Identify which cell holds the provided text, then report its (x, y) central coordinate. 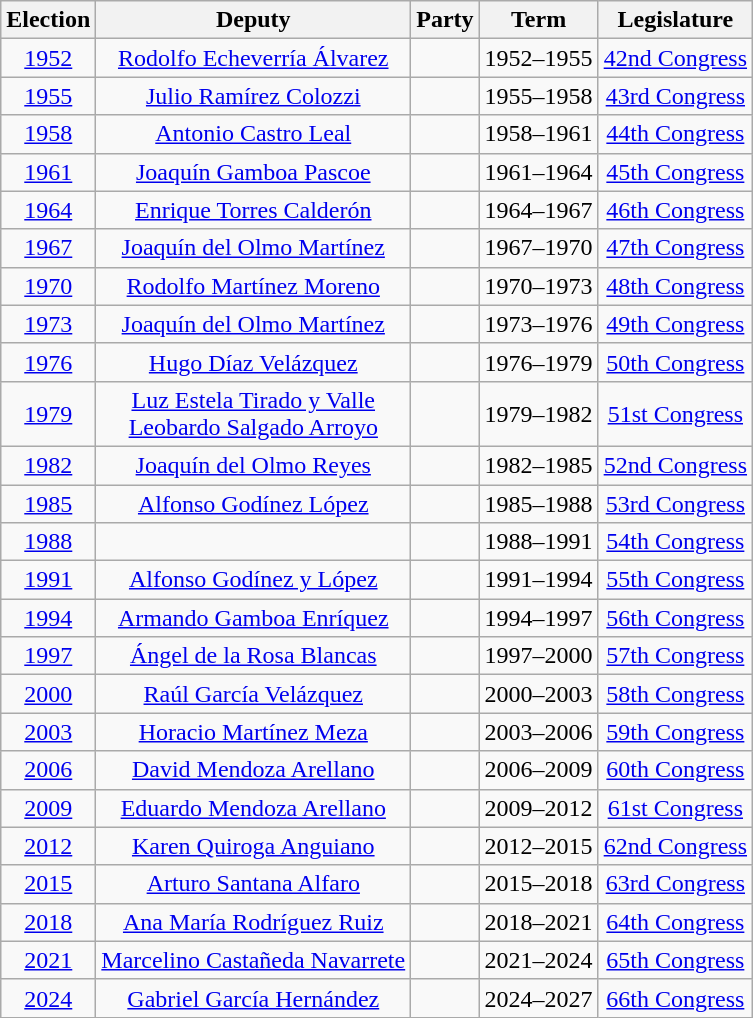
45th Congress (675, 172)
Joaquín del Olmo Reyes (254, 465)
1991 (48, 580)
48th Congress (675, 286)
1997 (48, 656)
1955–1958 (538, 96)
2024–2027 (538, 998)
57th Congress (675, 656)
Enrique Torres Calderón (254, 210)
2003–2006 (538, 732)
1967–1970 (538, 248)
Armando Gamboa Enríquez (254, 618)
1973 (48, 324)
Hugo Díaz Velázquez (254, 362)
1964–1967 (538, 210)
60th Congress (675, 770)
1979 (48, 414)
2006 (48, 770)
Rodolfo Echeverría Álvarez (254, 58)
43rd Congress (675, 96)
42nd Congress (675, 58)
Ana María Rodríguez Ruiz (254, 922)
2009–2012 (538, 808)
1991–1994 (538, 580)
1982 (48, 465)
Joaquín Gamboa Pascoe (254, 172)
Alfonso Godínez López (254, 503)
62nd Congress (675, 846)
54th Congress (675, 542)
Legislature (675, 20)
1976 (48, 362)
1988 (48, 542)
1979–1982 (538, 414)
Raúl García Velázquez (254, 694)
Horacio Martínez Meza (254, 732)
2006–2009 (538, 770)
1967 (48, 248)
1961–1964 (538, 172)
1997–2000 (538, 656)
1970 (48, 286)
Gabriel García Hernández (254, 998)
1958 (48, 134)
Ángel de la Rosa Blancas (254, 656)
Election (48, 20)
1958–1961 (538, 134)
1994 (48, 618)
1988–1991 (538, 542)
Antonio Castro Leal (254, 134)
55th Congress (675, 580)
Party (445, 20)
2021–2024 (538, 960)
2018–2021 (538, 922)
2021 (48, 960)
2003 (48, 732)
1952 (48, 58)
David Mendoza Arellano (254, 770)
59th Congress (675, 732)
Marcelino Castañeda Navarrete (254, 960)
52nd Congress (675, 465)
2012 (48, 846)
63rd Congress (675, 884)
Karen Quiroga Anguiano (254, 846)
2018 (48, 922)
1985 (48, 503)
2024 (48, 998)
1970–1973 (538, 286)
50th Congress (675, 362)
Term (538, 20)
1976–1979 (538, 362)
64th Congress (675, 922)
1994–1997 (538, 618)
49th Congress (675, 324)
Alfonso Godínez y López (254, 580)
1973–1976 (538, 324)
Arturo Santana Alfaro (254, 884)
53rd Congress (675, 503)
1961 (48, 172)
61st Congress (675, 808)
2000 (48, 694)
1952–1955 (538, 58)
Luz Estela Tirado y ValleLeobardo Salgado Arroyo (254, 414)
65th Congress (675, 960)
Rodolfo Martínez Moreno (254, 286)
2015 (48, 884)
51st Congress (675, 414)
1955 (48, 96)
44th Congress (675, 134)
47th Congress (675, 248)
Julio Ramírez Colozzi (254, 96)
56th Congress (675, 618)
2015–2018 (538, 884)
Deputy (254, 20)
46th Congress (675, 210)
58th Congress (675, 694)
2009 (48, 808)
Eduardo Mendoza Arellano (254, 808)
66th Congress (675, 998)
1964 (48, 210)
1982–1985 (538, 465)
1985–1988 (538, 503)
2000–2003 (538, 694)
2012–2015 (538, 846)
